Output the [X, Y] coordinate of the center of the cell containing the given text.  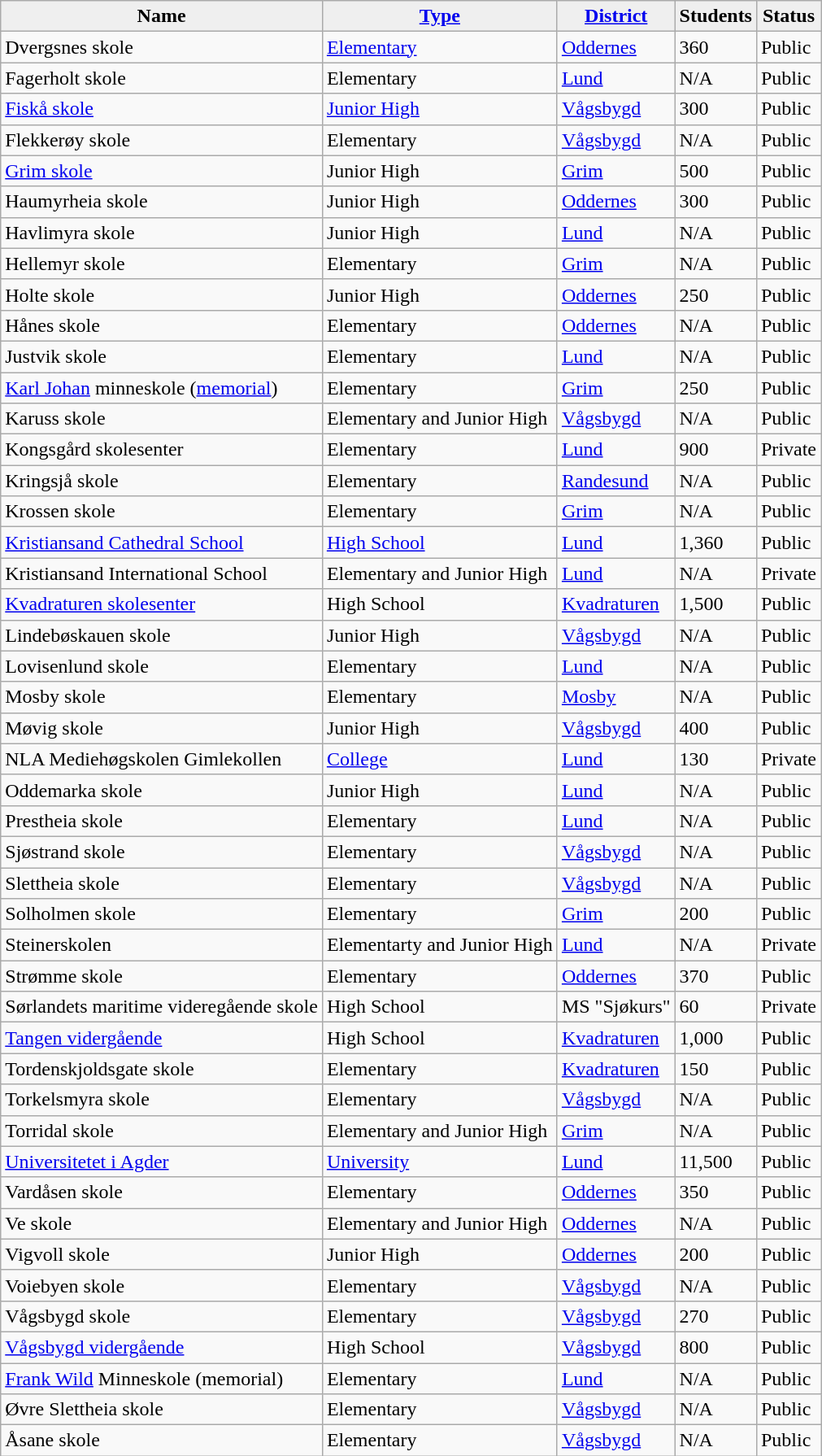
Fiskå skole [162, 109]
Holte skole [162, 294]
Lindebøskauen skole [162, 635]
Elementarty and Junior High [439, 945]
Hånes skole [162, 325]
Slettheia skole [162, 883]
Randesund [616, 481]
Øvre Slettheia skole [162, 1410]
District [616, 16]
800 [715, 1347]
Tordenskjoldsgate skole [162, 1069]
Kristiansand Cathedral School [162, 543]
Status [789, 16]
Strømme skole [162, 976]
Mosby skole [162, 697]
Vardåsen skole [162, 1192]
Sjøstrand skole [162, 852]
Steinerskolen [162, 945]
1,500 [715, 604]
Type [439, 16]
Torkelsmyra skole [162, 1100]
Universitetet i Agder [162, 1162]
Kristiansand International School [162, 573]
400 [715, 728]
900 [715, 450]
Vågsbygd vidergående [162, 1347]
Oddemarka skole [162, 790]
Åsane skole [162, 1441]
350 [715, 1192]
11,500 [715, 1162]
60 [715, 1007]
University [439, 1162]
Solholmen skole [162, 914]
500 [715, 171]
Kongsgård skolesenter [162, 450]
Prestheia skole [162, 821]
Name [162, 16]
Flekkerøy skole [162, 140]
Karuss skole [162, 419]
Vågsbygd skole [162, 1316]
1,000 [715, 1038]
Grim skole [162, 171]
Tangen vidergående [162, 1038]
MS "Sjøkurs" [616, 1007]
Sørlandets maritime videregående skole [162, 1007]
Møvig skole [162, 728]
Hellemyr skole [162, 264]
1,360 [715, 543]
Dvergsnes skole [162, 47]
Karl Johan minneskole (memorial) [162, 388]
370 [715, 976]
Kringsjå skole [162, 481]
360 [715, 47]
Torridal skole [162, 1131]
Fagerholt skole [162, 78]
Vigvoll skole [162, 1254]
Mosby [616, 697]
Haumyrheia skole [162, 202]
NLA Mediehøgskolen Gimlekollen [162, 759]
270 [715, 1316]
Frank Wild Minneskole (memorial) [162, 1379]
Lovisenlund skole [162, 666]
Ve skole [162, 1223]
Havlimyra skole [162, 233]
Justvik skole [162, 356]
College [439, 759]
130 [715, 759]
150 [715, 1069]
Kvadraturen skolesenter [162, 604]
Voiebyen skole [162, 1285]
Students [715, 16]
Krossen skole [162, 512]
